Return the [x, y] coordinate for the center point of the cell that contains the specified text.  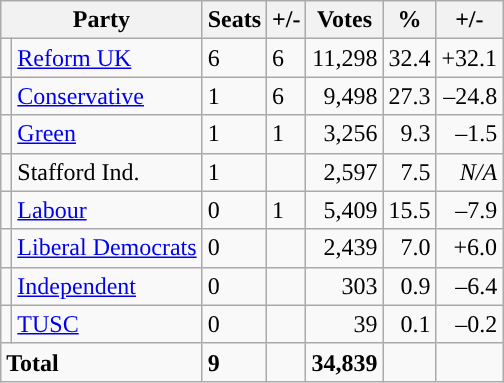
Reform UK [107, 58]
27.3 [410, 96]
Total [102, 362]
7.0 [410, 248]
9 [234, 362]
–6.4 [470, 286]
32.4 [410, 58]
+6.0 [470, 248]
9,498 [344, 96]
–0.2 [470, 324]
Votes [344, 20]
Labour [107, 210]
9.3 [410, 134]
2,597 [344, 172]
11,298 [344, 58]
+32.1 [470, 58]
2,439 [344, 248]
3,256 [344, 134]
0.1 [410, 324]
39 [344, 324]
Liberal Democrats [107, 248]
% [410, 20]
Green [107, 134]
TUSC [107, 324]
Stafford Ind. [107, 172]
–1.5 [470, 134]
Party [102, 20]
34,839 [344, 362]
0.9 [410, 286]
7.5 [410, 172]
15.5 [410, 210]
303 [344, 286]
Independent [107, 286]
N/A [470, 172]
–24.8 [470, 96]
5,409 [344, 210]
–7.9 [470, 210]
Seats [234, 20]
Conservative [107, 96]
